Detect which cell encompasses the target text, then output its (x, y) center coordinate. 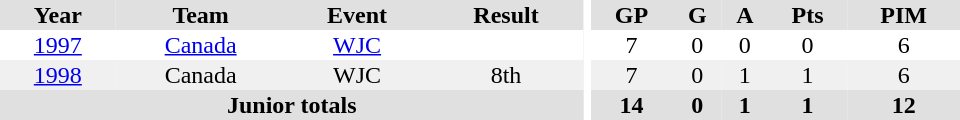
PIM (904, 15)
GP (631, 15)
8th (506, 75)
1997 (58, 45)
14 (631, 105)
Result (506, 15)
1998 (58, 75)
12 (904, 105)
Pts (808, 15)
Junior totals (292, 105)
Year (58, 15)
Team (201, 15)
A (745, 15)
Event (358, 15)
G (698, 15)
